Output the [x, y] coordinate of the center of the cell containing the given text.  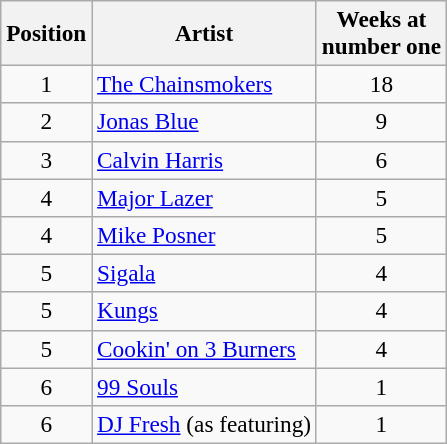
DJ Fresh (as featuring) [204, 424]
Mike Posner [204, 235]
Cookin' on 3 Burners [204, 349]
18 [381, 84]
Calvin Harris [204, 160]
Artist [204, 32]
3 [46, 160]
Weeks atnumber one [381, 32]
99 Souls [204, 386]
The Chainsmokers [204, 84]
Major Lazer [204, 197]
2 [46, 122]
Sigala [204, 273]
Jonas Blue [204, 122]
Position [46, 32]
Kungs [204, 311]
9 [381, 122]
